Find where the given text appears and provide that cell's center as [x, y] coordinate. 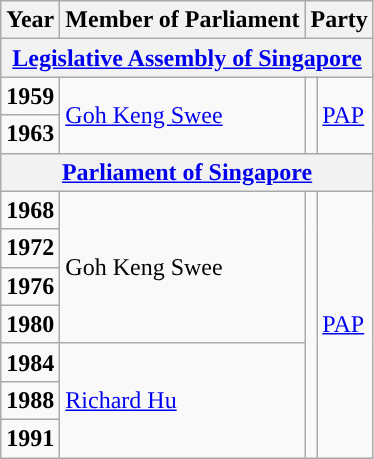
1963 [30, 134]
1984 [30, 362]
1988 [30, 400]
Year [30, 20]
1972 [30, 248]
Member of Parliament [182, 20]
1991 [30, 438]
Richard Hu [182, 400]
1968 [30, 210]
Legislative Assembly of Singapore [188, 58]
Parliament of Singapore [188, 172]
Party [339, 20]
1980 [30, 324]
1959 [30, 96]
1976 [30, 286]
